For the text-containing cell, return its midpoint in [X, Y] coordinate format. 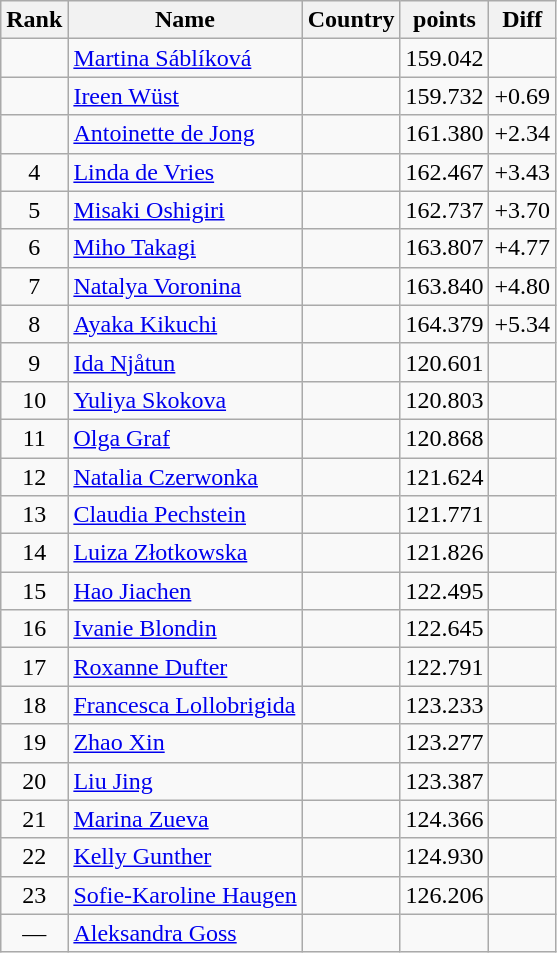
159.042 [444, 58]
12 [34, 477]
17 [34, 667]
161.380 [444, 134]
+4.80 [522, 286]
Olga Graf [185, 438]
Roxanne Dufter [185, 667]
Natalia Czerwonka [185, 477]
23 [34, 895]
Rank [34, 20]
Diff [522, 20]
123.233 [444, 705]
+3.70 [522, 210]
Antoinette de Jong [185, 134]
+2.34 [522, 134]
points [444, 20]
Ireen Wüst [185, 96]
Country [351, 20]
+3.43 [522, 172]
19 [34, 743]
162.467 [444, 172]
Zhao Xin [185, 743]
+4.77 [522, 248]
164.379 [444, 324]
4 [34, 172]
Marina Zueva [185, 819]
124.366 [444, 819]
— [34, 933]
121.624 [444, 477]
5 [34, 210]
Martina Sáblíková [185, 58]
Claudia Pechstein [185, 515]
Kelly Gunther [185, 857]
21 [34, 819]
Luiza Złotkowska [185, 553]
122.645 [444, 629]
18 [34, 705]
121.826 [444, 553]
123.387 [444, 781]
20 [34, 781]
Misaki Oshigiri [185, 210]
Hao Jiachen [185, 591]
13 [34, 515]
7 [34, 286]
Ayaka Kikuchi [185, 324]
Sofie-Karoline Haugen [185, 895]
120.601 [444, 362]
Natalya Voronina [185, 286]
Linda de Vries [185, 172]
120.868 [444, 438]
11 [34, 438]
16 [34, 629]
Miho Takagi [185, 248]
163.807 [444, 248]
162.737 [444, 210]
8 [34, 324]
122.495 [444, 591]
Ida Njåtun [185, 362]
+0.69 [522, 96]
Yuliya Skokova [185, 400]
124.930 [444, 857]
Name [185, 20]
123.277 [444, 743]
120.803 [444, 400]
Ivanie Blondin [185, 629]
15 [34, 591]
22 [34, 857]
163.840 [444, 286]
+5.34 [522, 324]
Aleksandra Goss [185, 933]
122.791 [444, 667]
121.771 [444, 515]
10 [34, 400]
159.732 [444, 96]
126.206 [444, 895]
Francesca Lollobrigida [185, 705]
9 [34, 362]
6 [34, 248]
Liu Jing [185, 781]
14 [34, 553]
